Find where the given text appears and provide that cell's center as [X, Y] coordinate. 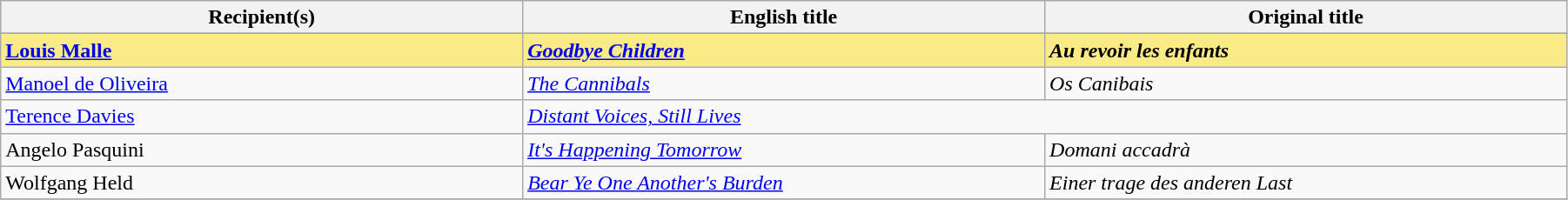
Os Canibais [1306, 83]
Goodbye Children [784, 50]
Distant Voices, Still Lives [1045, 117]
Original title [1306, 17]
Au revoir les enfants [1306, 50]
Manoel de Oliveira [262, 83]
Recipient(s) [262, 17]
Domani accadrà [1306, 150]
Bear Ye One Another's Burden [784, 183]
It's Happening Tomorrow [784, 150]
English title [784, 17]
Louis Malle [262, 50]
Einer trage des anderen Last [1306, 183]
Terence Davies [262, 117]
The Cannibals [784, 83]
Angelo Pasquini [262, 150]
Wolfgang Held [262, 183]
